Detect which cell encompasses the target text, then output its (x, y) center coordinate. 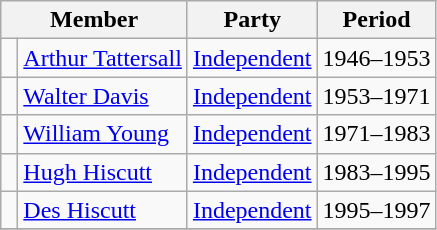
Member (94, 20)
Hugh Hiscutt (103, 172)
1983–1995 (376, 172)
Des Hiscutt (103, 210)
1971–1983 (376, 134)
Party (252, 20)
Arthur Tattersall (103, 58)
1946–1953 (376, 58)
Period (376, 20)
Walter Davis (103, 96)
1953–1971 (376, 96)
William Young (103, 134)
1995–1997 (376, 210)
